Capture the cell that displays the provided text and extract its [X, Y] central coordinate. 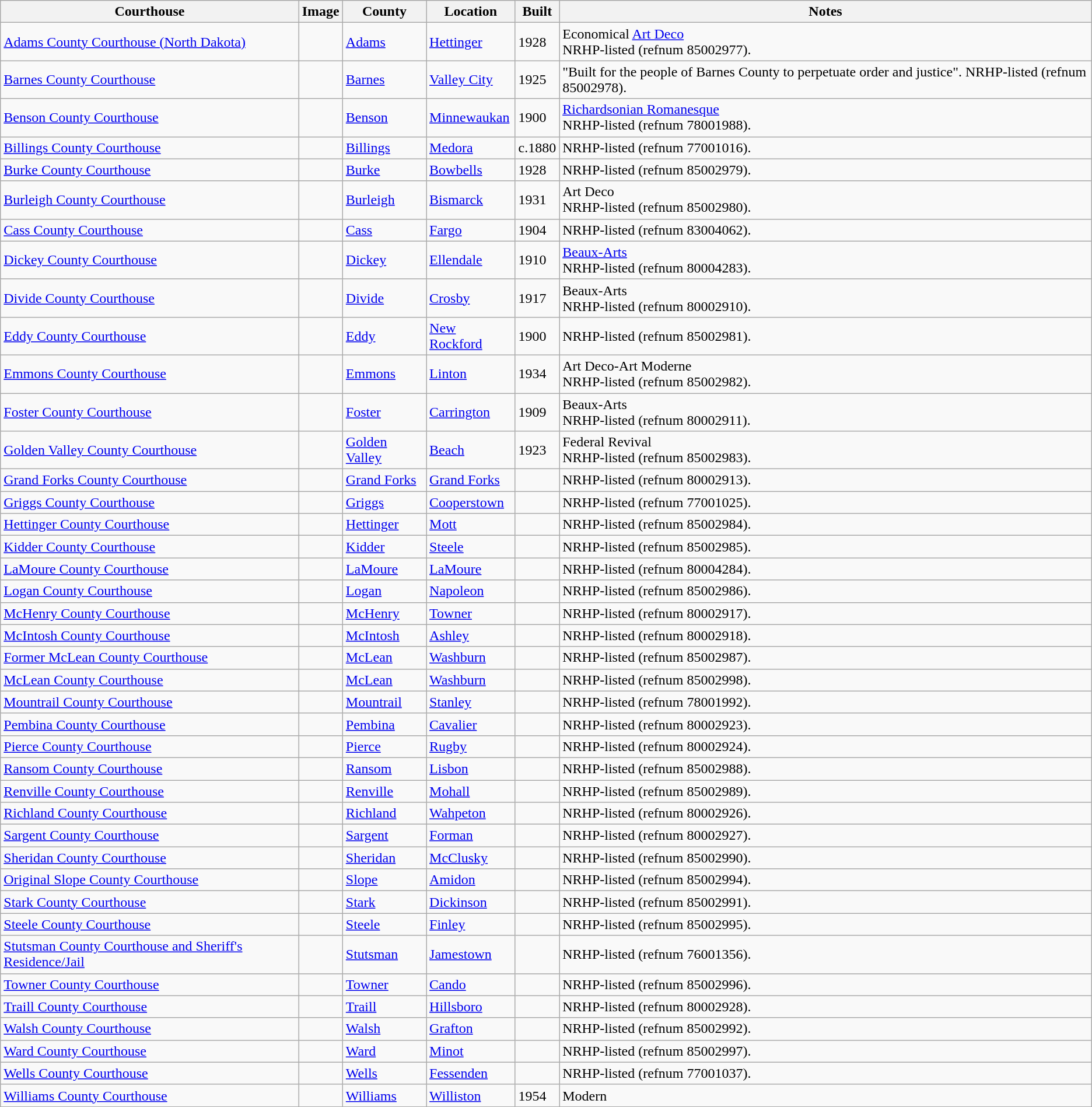
NRHP-listed (refnum 76001356). [826, 955]
Sheridan [384, 858]
NRHP-listed (refnum 80002928). [826, 1007]
Emmons [384, 373]
Divide County Courthouse [150, 298]
Kidder [384, 547]
Cando [471, 984]
Pierce [384, 746]
Wahpeton [471, 813]
NRHP-listed (refnum 85002986). [826, 591]
NRHP-listed (refnum 85002998). [826, 680]
Pierce County Courthouse [150, 746]
NRHP-listed (refnum 77001016). [826, 148]
NRHP-listed (refnum 80002913). [826, 480]
NRHP-listed (refnum 80002927). [826, 836]
NRHP-listed (refnum 80002917). [826, 613]
Golden Valley [384, 451]
Built [537, 12]
Cass [384, 230]
NRHP-listed (refnum 78001992). [826, 702]
Beaux-ArtsNRHP-listed (refnum 80002910). [826, 298]
Beach [471, 451]
Griggs [384, 502]
Wells County Courthouse [150, 1073]
Ashley [471, 635]
Dickinson [471, 902]
Finley [471, 924]
NRHP-listed (refnum 85002984). [826, 525]
Sargent County Courthouse [150, 836]
Economical Art DecoNRHP-listed (refnum 85002977). [826, 42]
McIntosh [384, 635]
Modern [826, 1095]
Jamestown [471, 955]
1910 [537, 260]
Foster [384, 412]
Emmons County Courthouse [150, 373]
Art Deco-Art ModerneNRHP-listed (refnum 85002982). [826, 373]
Williams County Courthouse [150, 1095]
Location [471, 12]
Cavalier [471, 724]
New Rockford [471, 336]
Medora [471, 148]
c.1880 [537, 148]
Fessenden [471, 1073]
NRHP-listed (refnum 85002990). [826, 858]
Adams County Courthouse (North Dakota) [150, 42]
Benson [384, 118]
NRHP-listed (refnum 77001025). [826, 502]
NRHP-listed (refnum 85002992). [826, 1029]
McHenry [384, 613]
Rugby [471, 746]
Divide [384, 298]
Billings County Courthouse [150, 148]
Eddy County Courthouse [150, 336]
Richland County Courthouse [150, 813]
Pembina County Courthouse [150, 724]
Cass County Courthouse [150, 230]
Golden Valley County Courthouse [150, 451]
Mountrail [384, 702]
Minot [471, 1051]
Renville County Courthouse [150, 791]
Image [321, 12]
1934 [537, 373]
Ellendale [471, 260]
Williston [471, 1095]
Carrington [471, 412]
Lisbon [471, 769]
NRHP-listed (refnum 80002923). [826, 724]
NRHP-listed (refnum 80002918). [826, 635]
County [384, 12]
NRHP-listed (refnum 77001037). [826, 1073]
Towner County Courthouse [150, 984]
Ward [384, 1051]
Mohall [471, 791]
NRHP-listed (refnum 85002987). [826, 658]
1917 [537, 298]
NRHP-listed (refnum 80002924). [826, 746]
McLean County Courthouse [150, 680]
McClusky [471, 858]
1925 [537, 79]
Beaux-ArtsNRHP-listed (refnum 80002911). [826, 412]
Logan County Courthouse [150, 591]
1954 [537, 1095]
Former McLean County Courthouse [150, 658]
Burleigh [384, 200]
Walsh [384, 1029]
Burke [384, 170]
Linton [471, 373]
Notes [826, 12]
Renville [384, 791]
Stutsman [384, 955]
Grafton [471, 1029]
Walsh County Courthouse [150, 1029]
McHenry County Courthouse [150, 613]
NRHP-listed (refnum 85002994). [826, 880]
1931 [537, 200]
Amidon [471, 880]
NRHP-listed (refnum 80004284). [826, 569]
LaMoure County Courthouse [150, 569]
Federal RevivalNRHP-listed (refnum 85002983). [826, 451]
McIntosh County Courthouse [150, 635]
NRHP-listed (refnum 85002985). [826, 547]
Stutsman County Courthouse and Sheriff's Residence/Jail [150, 955]
Benson County Courthouse [150, 118]
Traill [384, 1007]
Ransom County Courthouse [150, 769]
Hettinger County Courthouse [150, 525]
1923 [537, 451]
1904 [537, 230]
Original Slope County Courthouse [150, 880]
Dickey County Courthouse [150, 260]
"Built for the people of Barnes County to perpetuate order and justice". NRHP-listed (refnum 85002978). [826, 79]
Grand Forks County Courthouse [150, 480]
Richardsonian RomanesqueNRHP-listed (refnum 78001988). [826, 118]
Adams [384, 42]
NRHP-listed (refnum 85002981). [826, 336]
Ward County Courthouse [150, 1051]
Napoleon [471, 591]
Burleigh County Courthouse [150, 200]
Crosby [471, 298]
NRHP-listed (refnum 85002991). [826, 902]
NRHP-listed (refnum 85002988). [826, 769]
Steele County Courthouse [150, 924]
Courthouse [150, 12]
Barnes [384, 79]
Richland [384, 813]
Billings [384, 148]
Dickey [384, 260]
NRHP-listed (refnum 80002926). [826, 813]
Stanley [471, 702]
Mott [471, 525]
Williams [384, 1095]
Sheridan County Courthouse [150, 858]
Eddy [384, 336]
Sargent [384, 836]
Mountrail County Courthouse [150, 702]
Bowbells [471, 170]
Kidder County Courthouse [150, 547]
Stark County Courthouse [150, 902]
Barnes County Courthouse [150, 79]
NRHP-listed (refnum 85002996). [826, 984]
Slope [384, 880]
Burke County Courthouse [150, 170]
Fargo [471, 230]
Minnewaukan [471, 118]
Traill County Courthouse [150, 1007]
1909 [537, 412]
Foster County Courthouse [150, 412]
Pembina [384, 724]
Forman [471, 836]
Logan [384, 591]
NRHP-listed (refnum 85002989). [826, 791]
Stark [384, 902]
Beaux-ArtsNRHP-listed (refnum 80004283). [826, 260]
Bismarck [471, 200]
Valley City [471, 79]
Wells [384, 1073]
NRHP-listed (refnum 85002979). [826, 170]
NRHP-listed (refnum 85002995). [826, 924]
NRHP-listed (refnum 85002997). [826, 1051]
Cooperstown [471, 502]
Hillsboro [471, 1007]
Ransom [384, 769]
NRHP-listed (refnum 83004062). [826, 230]
Art DecoNRHP-listed (refnum 85002980). [826, 200]
Griggs County Courthouse [150, 502]
